Search for the cell housing the specified text and yield its (x, y) center coordinate. 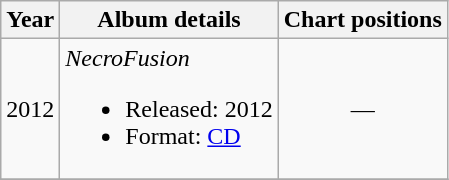
Year (30, 20)
Chart positions (362, 20)
NecroFusionReleased: 2012Format: CD (169, 109)
2012 (30, 109)
Album details (169, 20)
— (362, 109)
